From the cell containing the given text, extract its center point as [X, Y] coordinate. 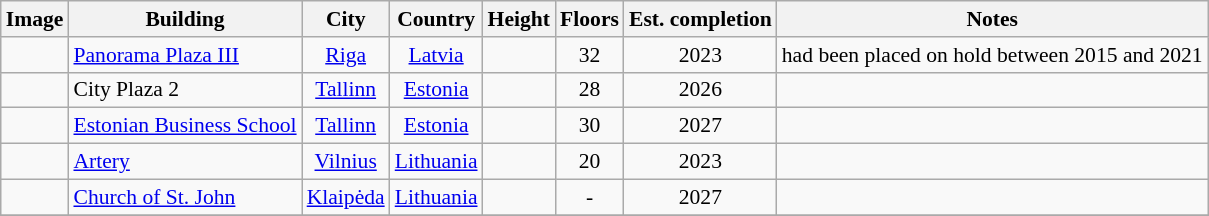
City Plaza 2 [184, 90]
- [590, 197]
Est. completion [700, 19]
Artery [184, 162]
28 [590, 90]
had been placed on hold between 2015 and 2021 [992, 55]
2026 [700, 90]
Floors [590, 19]
Estonian Business School [184, 126]
20 [590, 162]
Riga [346, 55]
City [346, 19]
Height [519, 19]
Church of St. John [184, 197]
Image [35, 19]
Panorama Plaza III [184, 55]
Vilnius [346, 162]
Country [436, 19]
32 [590, 55]
Latvia [436, 55]
30 [590, 126]
Klaipėda [346, 197]
Notes [992, 19]
Building [184, 19]
